Detect which cell encompasses the target text, then output its (X, Y) center coordinate. 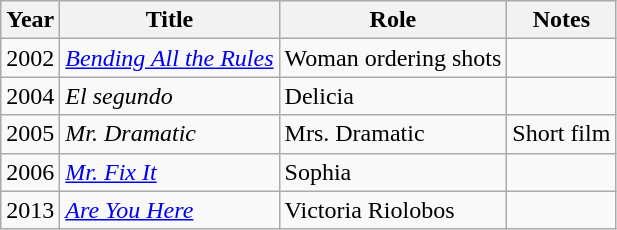
2005 (30, 134)
2006 (30, 172)
Sophia (393, 172)
Year (30, 20)
Title (170, 20)
Delicia (393, 96)
Mr. Fix It (170, 172)
Victoria Riolobos (393, 210)
2013 (30, 210)
Woman ordering shots (393, 58)
Role (393, 20)
2004 (30, 96)
Short film (562, 134)
Notes (562, 20)
El segundo (170, 96)
Bending All the Rules (170, 58)
2002 (30, 58)
Are You Here (170, 210)
Mr. Dramatic (170, 134)
Mrs. Dramatic (393, 134)
